For the text-containing cell, return its midpoint in (X, Y) coordinate format. 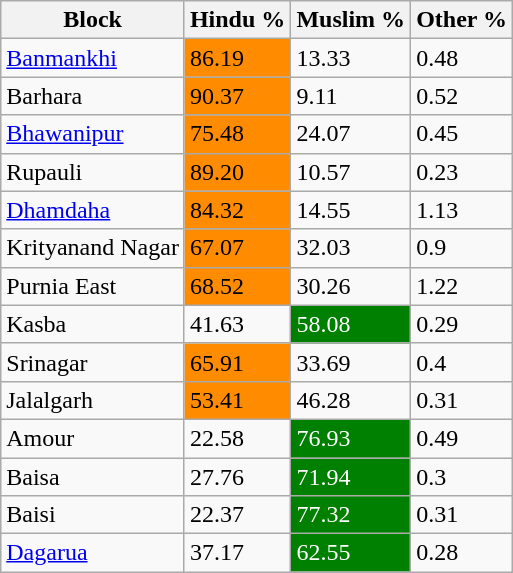
24.07 (351, 134)
0.48 (462, 58)
71.94 (351, 477)
Baisa (93, 477)
Banmankhi (93, 58)
41.63 (237, 324)
84.32 (237, 210)
65.91 (237, 362)
Hindu % (237, 20)
33.69 (351, 362)
Other % (462, 20)
62.55 (351, 553)
Block (93, 20)
Srinagar (93, 362)
9.11 (351, 96)
0.28 (462, 553)
1.22 (462, 286)
Krityanand Nagar (93, 248)
86.19 (237, 58)
32.03 (351, 248)
53.41 (237, 400)
14.55 (351, 210)
0.52 (462, 96)
0.9 (462, 248)
Jalalgarh (93, 400)
Purnia East (93, 286)
Bhawanipur (93, 134)
27.76 (237, 477)
Barhara (93, 96)
0.4 (462, 362)
22.58 (237, 438)
46.28 (351, 400)
68.52 (237, 286)
67.07 (237, 248)
Dhamdaha (93, 210)
Rupauli (93, 172)
1.13 (462, 210)
89.20 (237, 172)
0.49 (462, 438)
22.37 (237, 515)
0.23 (462, 172)
10.57 (351, 172)
Dagarua (93, 553)
0.45 (462, 134)
30.26 (351, 286)
37.17 (237, 553)
Amour (93, 438)
Muslim % (351, 20)
90.37 (237, 96)
75.48 (237, 134)
0.29 (462, 324)
0.3 (462, 477)
13.33 (351, 58)
58.08 (351, 324)
Kasba (93, 324)
77.32 (351, 515)
Baisi (93, 515)
76.93 (351, 438)
